Locate the cell with the specified text and output its [X, Y] center coordinate. 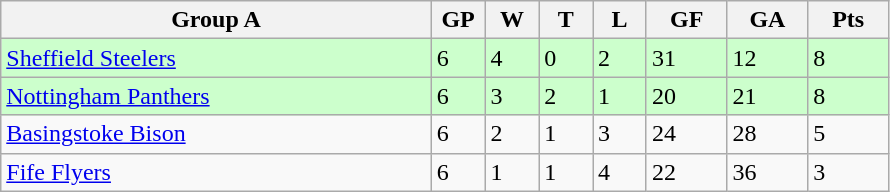
21 [768, 96]
Group A [216, 20]
Pts [848, 20]
5 [848, 134]
GF [686, 20]
22 [686, 172]
0 [566, 58]
W [512, 20]
T [566, 20]
GP [458, 20]
24 [686, 134]
Fife Flyers [216, 172]
31 [686, 58]
Basingstoke Bison [216, 134]
28 [768, 134]
12 [768, 58]
Nottingham Panthers [216, 96]
L [620, 20]
20 [686, 96]
Sheffield Steelers [216, 58]
GA [768, 20]
36 [768, 172]
